Detect which cell encompasses the target text, then output its (X, Y) center coordinate. 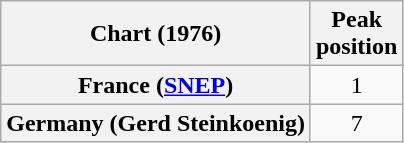
Chart (1976) (156, 34)
1 (356, 85)
Germany (Gerd Steinkoenig) (156, 123)
7 (356, 123)
France (SNEP) (156, 85)
Peakposition (356, 34)
